Scan for the cell matching the given text and deliver its [X, Y] coordinate at center. 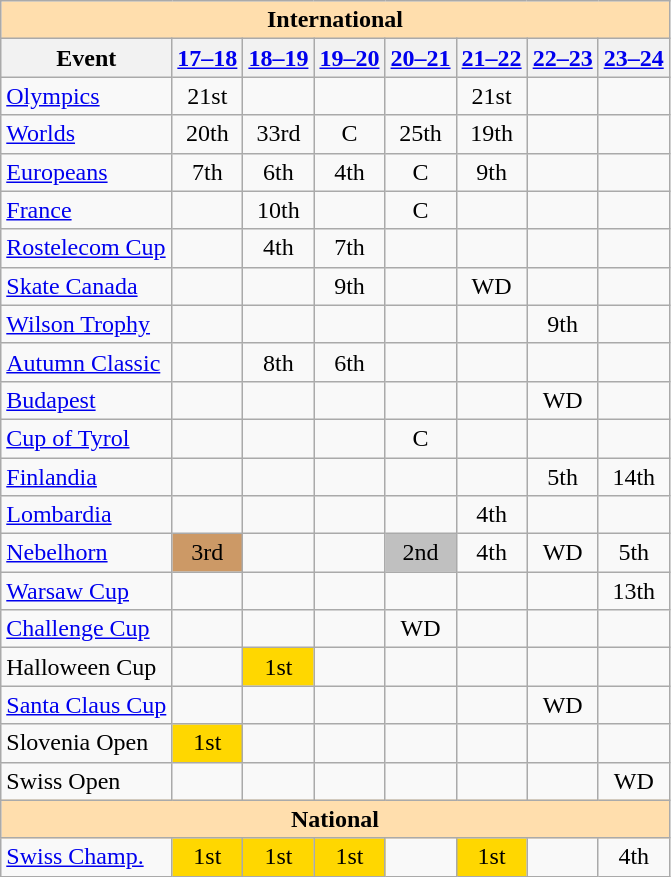
23–24 [634, 58]
Nebelhorn [86, 553]
3rd [208, 553]
13th [634, 591]
18–19 [278, 58]
Swiss Open [86, 781]
8th [278, 362]
Rostelecom Cup [86, 248]
Worlds [86, 134]
Lombardia [86, 515]
Challenge Cup [86, 629]
14th [634, 477]
France [86, 210]
33rd [278, 134]
22–23 [562, 58]
20th [208, 134]
Autumn Classic [86, 362]
Wilson Trophy [86, 324]
20–21 [420, 58]
2nd [420, 553]
National [336, 819]
10th [278, 210]
Santa Claus Cup [86, 705]
Finlandia [86, 477]
Swiss Champ. [86, 857]
19–20 [350, 58]
21–22 [492, 58]
Slovenia Open [86, 743]
25th [420, 134]
Cup of Tyrol [86, 438]
19th [492, 134]
Europeans [86, 172]
Warsaw Cup [86, 591]
Budapest [86, 400]
Halloween Cup [86, 667]
Skate Canada [86, 286]
International [336, 20]
Event [86, 58]
Olympics [86, 96]
17–18 [208, 58]
